Scan for the cell matching the given text and deliver its [X, Y] coordinate at center. 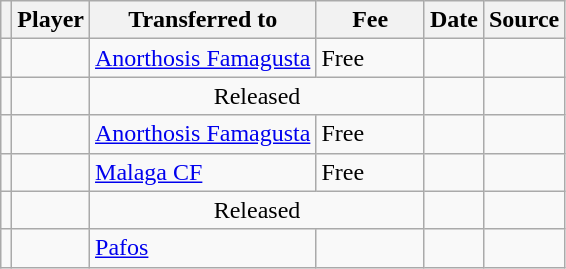
Malaga CF [203, 172]
Fee [370, 20]
Transferred to [203, 20]
Date [454, 20]
Source [524, 20]
Player [51, 20]
Pafos [203, 248]
